Return the (x, y) coordinate for the center point of the cell that contains the specified text.  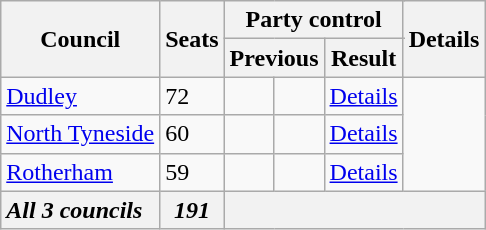
Dudley (80, 96)
60 (192, 134)
Rotherham (80, 172)
North Tyneside (80, 134)
Party control (314, 20)
59 (192, 172)
Seats (192, 39)
Previous (274, 58)
191 (192, 210)
Council (80, 39)
All 3 councils (80, 210)
Result (364, 58)
72 (192, 96)
